Extract the (X, Y) coordinate from the center of the cell holding the provided text.  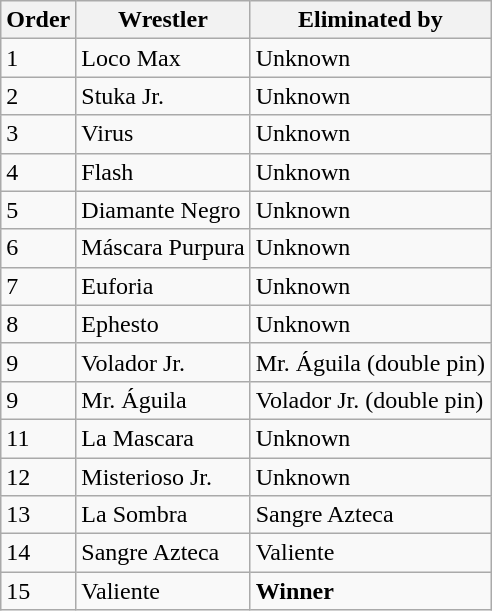
Volador Jr. (163, 362)
2 (38, 96)
La Sombra (163, 515)
11 (38, 438)
Ephesto (163, 324)
Diamante Negro (163, 210)
Volador Jr. (double pin) (370, 400)
Flash (163, 172)
15 (38, 591)
Mr. Águila (163, 400)
Loco Max (163, 58)
Virus (163, 134)
Eliminated by (370, 20)
Stuka Jr. (163, 96)
4 (38, 172)
Order (38, 20)
5 (38, 210)
6 (38, 248)
14 (38, 553)
1 (38, 58)
12 (38, 477)
3 (38, 134)
La Mascara (163, 438)
Euforia (163, 286)
Wrestler (163, 20)
Máscara Purpura (163, 248)
7 (38, 286)
13 (38, 515)
8 (38, 324)
Mr. Águila (double pin) (370, 362)
Winner (370, 591)
Misterioso Jr. (163, 477)
